Detect which cell encompasses the target text, then output its [X, Y] center coordinate. 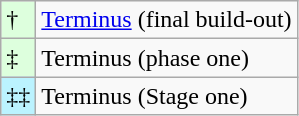
Terminus (Stage one) [166, 96]
Terminus (phase one) [166, 58]
‡‡ [18, 96]
† [18, 20]
Terminus (final build-out) [166, 20]
‡ [18, 58]
